Identify which cell holds the provided text, then report its (x, y) central coordinate. 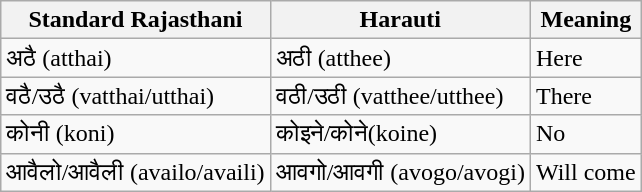
कोनी (koni) (136, 134)
कोइने/कोने(koine) (400, 134)
Will come (586, 172)
वठै/उठै (vatthai/utthai) (136, 96)
Harauti (400, 20)
There (586, 96)
अठी (atthee) (400, 58)
Standard Rajasthani (136, 20)
No (586, 134)
वठी/उठी (vatthee/utthee) (400, 96)
आवगो/आवगी (avogo/avogi) (400, 172)
Meaning (586, 20)
आवैलो/आवैली (availo/availi) (136, 172)
Here (586, 58)
अठै (atthai) (136, 58)
